Output the [x, y] coordinate of the center of the cell containing the given text.  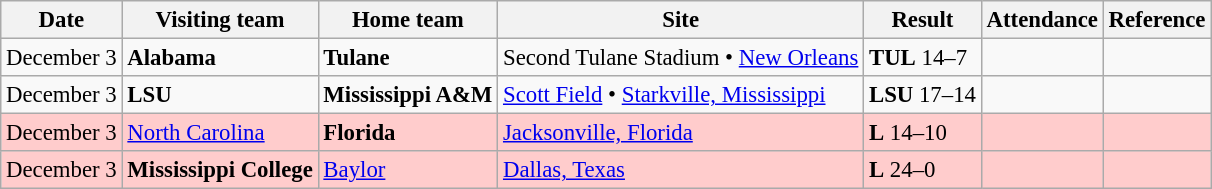
TUL 14–7 [923, 58]
Baylor [408, 170]
Jacksonville, Florida [681, 133]
Alabama [220, 58]
Florida [408, 133]
Attendance [1042, 20]
Site [681, 20]
Mississippi College [220, 170]
Tulane [408, 58]
Visiting team [220, 20]
Home team [408, 20]
Mississippi A&M [408, 95]
Dallas, Texas [681, 170]
L 24–0 [923, 170]
L 14–10 [923, 133]
Second Tulane Stadium • New Orleans [681, 58]
Result [923, 20]
LSU [220, 95]
Scott Field • Starkville, Mississippi [681, 95]
North Carolina [220, 133]
LSU 17–14 [923, 95]
Reference [1157, 20]
Date [62, 20]
